Return (X, Y) of the center of cell containing provided text 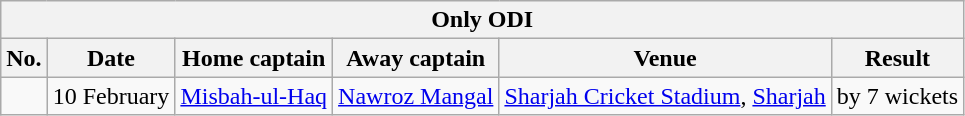
Venue (665, 58)
No. (24, 58)
Away captain (416, 58)
Only ODI (482, 20)
Sharjah Cricket Stadium, Sharjah (665, 96)
Result (897, 58)
10 February (111, 96)
Date (111, 58)
Misbah-ul-Haq (254, 96)
Home captain (254, 58)
by 7 wickets (897, 96)
Nawroz Mangal (416, 96)
